Locate the cell with the specified text and output its [X, Y] center coordinate. 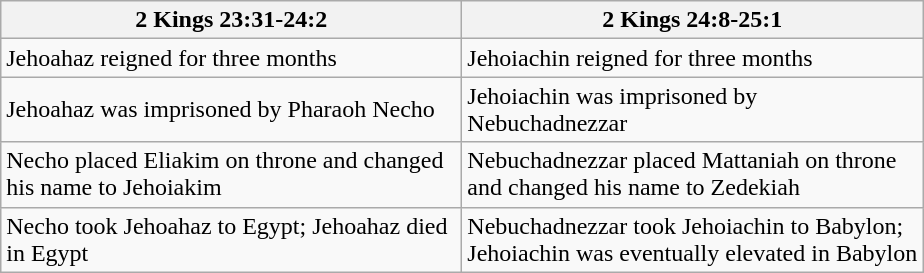
2 Kings 23:31-24:2 [232, 20]
Jehoiachin was imprisoned by Nebuchadnezzar [692, 110]
Jehoahaz reigned for three months [232, 58]
Necho took Jehoahaz to Egypt; Jehoahaz died in Egypt [232, 240]
Nebuchadnezzar placed Mattaniah on throne and changed his name to Zedekiah [692, 174]
Jehoahaz was imprisoned by Pharaoh Necho [232, 110]
Necho placed Eliakim on throne and changed his name to Jehoiakim [232, 174]
Nebuchadnezzar took Jehoiachin to Babylon; Jehoiachin was eventually elevated in Babylon [692, 240]
Jehoiachin reigned for three months [692, 58]
2 Kings 24:8-25:1 [692, 20]
